From the cell containing the given text, extract its center point as [X, Y] coordinate. 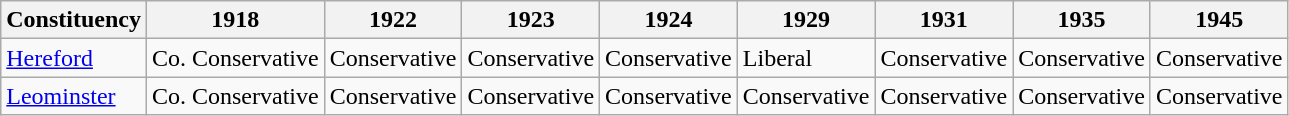
Leominster [74, 96]
1929 [806, 20]
1923 [531, 20]
1918 [235, 20]
1924 [669, 20]
1935 [1082, 20]
1931 [944, 20]
Hereford [74, 58]
Constituency [74, 20]
Liberal [806, 58]
1945 [1219, 20]
1922 [393, 20]
